Return the [X, Y] coordinate for the center point of the cell that contains the specified text.  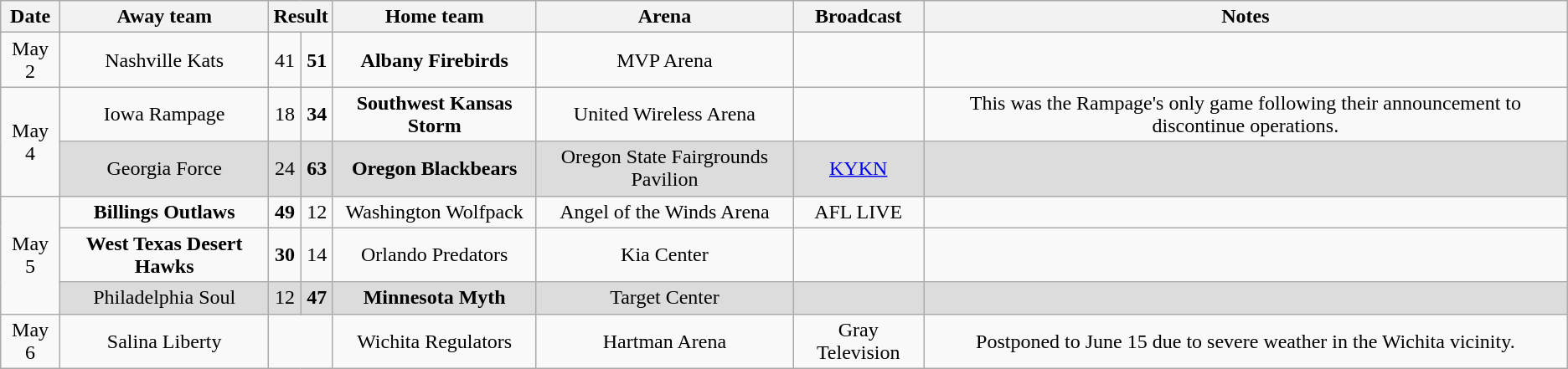
Hartman Arena [665, 341]
Iowa Rampage [164, 114]
May 6 [30, 341]
KYKN [859, 169]
30 [285, 254]
May 2 [30, 60]
Orlando Predators [434, 254]
MVP Arena [665, 60]
Broadcast [859, 17]
Target Center [665, 298]
This was the Rampage's only game following their announcement to discontinue operations. [1246, 114]
41 [285, 60]
Minnesota Myth [434, 298]
Washington Wolfpack [434, 212]
AFL LIVE [859, 212]
Angel of the Winds Arena [665, 212]
May 4 [30, 141]
United Wireless Arena [665, 114]
Date [30, 17]
Arena [665, 17]
49 [285, 212]
West Texas Desert Hawks [164, 254]
63 [317, 169]
Georgia Force [164, 169]
51 [317, 60]
Home team [434, 17]
Southwest Kansas Storm [434, 114]
34 [317, 114]
Notes [1246, 17]
Kia Center [665, 254]
14 [317, 254]
Oregon State Fairgrounds Pavilion [665, 169]
Albany Firebirds [434, 60]
Away team [164, 17]
Philadelphia Soul [164, 298]
47 [317, 298]
Result [301, 17]
18 [285, 114]
24 [285, 169]
Gray Television [859, 341]
Wichita Regulators [434, 341]
Billings Outlaws [164, 212]
Nashville Kats [164, 60]
May 5 [30, 254]
Oregon Blackbears [434, 169]
Salina Liberty [164, 341]
Postponed to June 15 due to severe weather in the Wichita vicinity. [1246, 341]
